Capture the cell that displays the provided text and extract its [X, Y] central coordinate. 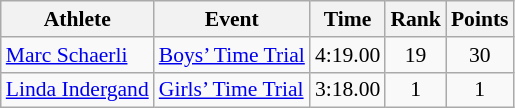
Time [348, 19]
Linda Indergand [78, 90]
3:18.00 [348, 90]
19 [416, 55]
Girls’ Time Trial [232, 90]
Event [232, 19]
Rank [416, 19]
4:19.00 [348, 55]
Points [480, 19]
Athlete [78, 19]
Marc Schaerli [78, 55]
30 [480, 55]
Boys’ Time Trial [232, 55]
